Return the [X, Y] coordinate for the center point of the cell that contains the specified text.  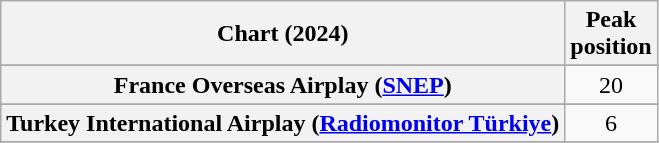
Peakposition [611, 34]
Turkey International Airplay (Radiomonitor Türkiye) [283, 123]
20 [611, 85]
France Overseas Airplay (SNEP) [283, 85]
Chart (2024) [283, 34]
6 [611, 123]
